From the cell containing the given text, extract its center point as [X, Y] coordinate. 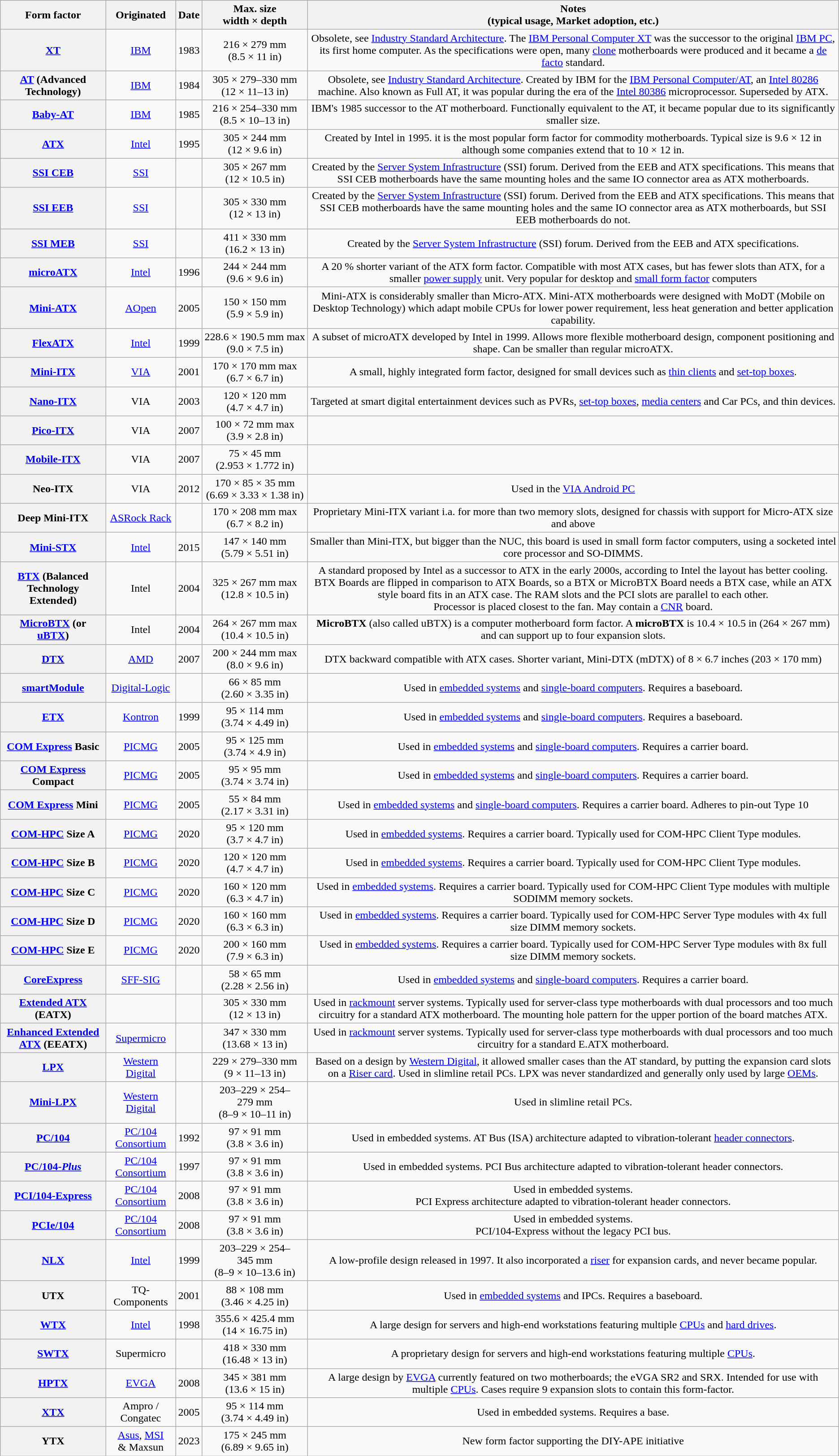
345 × 381 mm (13.6 × 15 in) [255, 1382]
Used in embedded systems. Requires a carrier board. Typically used for COM-HPC Client Type modules with multiple SODIMM memory sockets. [573, 892]
SSI MEB [53, 243]
Neo-ITX [53, 489]
AMD [141, 659]
SSI CEB [53, 173]
COM-HPC Size D [53, 922]
Extended ATX (EATX) [53, 1009]
XTX [53, 1412]
228.6 × 190.5 mm max (9.0 × 7.5 in) [255, 342]
Kontron [141, 717]
A proprietary design for servers and high-end workstations featuring multiple CPUs. [573, 1354]
UTX [53, 1296]
Created by the Server System Infrastructure (SSI) forum. Derived from the EEB and ATX specifications. [573, 243]
170 × 170 mm max (6.7 × 6.7 in) [255, 372]
Used in embedded systems. PCI Bus architecture adapted to vibration-tolerant header connectors. [573, 1166]
PC/104-Plus [53, 1166]
170 × 85 × 35 mm (6.69 × 3.33 × 1.38 in) [255, 489]
SFF-SIG [141, 980]
203–229 × 254–345 mm (8–9 × 10–13.6 in) [255, 1260]
216 × 254–330 mm (8.5 × 10–13 in) [255, 115]
Used in slimline retail PCs. [573, 1102]
COM-HPC Size E [53, 950]
160 × 160 mm (6.3 × 6.3 in) [255, 922]
1996 [189, 273]
1992 [189, 1138]
FlexATX [53, 342]
Used in embedded systems. AT Bus (ISA) architecture adapted to vibration-tolerant header connectors. [573, 1138]
DTX [53, 659]
Mini-ATX [53, 308]
Used in embedded systems and IPCs. Requires a baseboard. [573, 1296]
PCI/104-Express [53, 1196]
216 × 279 mm (8.5 × 11 in) [255, 50]
229 × 279–330 mm (9 × 11–13 in) [255, 1067]
2012 [189, 489]
305 × 279–330 mm (12 × 11–13 in) [255, 85]
418 × 330 mm (16.48 × 13 in) [255, 1354]
1985 [189, 115]
Enhanced Extended ATX (EEATX) [53, 1038]
IBM's 1985 successor to the AT motherboard. Functionally equivalent to the AT, it became popular due to its significantly smaller size. [573, 115]
COM Express Mini [53, 804]
305 × 267 mm (12 × 10.5 in) [255, 173]
200 × 160 mm (7.9 × 6.3 in) [255, 950]
Originated [141, 15]
Ampro / Congatec [141, 1412]
Form factor [53, 15]
244 × 244 mm (9.6 × 9.6 in) [255, 273]
TQ-Components [141, 1296]
COM-HPC Size C [53, 892]
A large design for servers and high-end workstations featuring multiple CPUs and hard drives. [573, 1324]
160 × 120 mm (6.3 × 4.7 in) [255, 892]
Max. sizewidth × depth [255, 15]
203–229 × 254–279 mm (8–9 × 10–11 in) [255, 1102]
1995 [189, 143]
Date [189, 15]
1997 [189, 1166]
COM Express Basic [53, 746]
305 × 244 mm (12 × 9.6 in) [255, 143]
Used in embedded systems. Requires a base. [573, 1412]
1983 [189, 50]
1998 [189, 1324]
ATX [53, 143]
Baby-AT [53, 115]
Targeted at smart digital entertainment devices such as PVRs, set-top boxes, media centers and Car PCs, and thin devices. [573, 401]
175 × 245 mm(6.89 × 9.65 in) [255, 1442]
COM-HPC Size A [53, 834]
HPTX [53, 1382]
NLX [53, 1260]
YTX [53, 1442]
75 × 45 mm (2.953 × 1.772 in) [255, 460]
microATX [53, 273]
Digital-Logic [141, 688]
1984 [189, 85]
A small, highly integrated form factor, designed for small devices such as thin clients and set-top boxes. [573, 372]
COM-HPC Size B [53, 862]
Mini-LPX [53, 1102]
Mini-STX [53, 547]
ETX [53, 717]
2003 [189, 401]
CoreExpress [53, 980]
Asus, MSI & Maxsun [141, 1442]
Mini-ITX [53, 372]
DTX backward compatible with ATX cases. Shorter variant, Mini-DTX (mDTX) of 8 × 6.7 inches (203 × 170 mm) [573, 659]
95 × 95 mm (3.74 × 3.74 in) [255, 776]
Proprietary Mini-ITX variant i.a. for more than two memory slots, designed for chassis with support for Micro-ATX size and above [573, 518]
LPX [53, 1067]
95 × 120 mm (3.7 × 4.7 in) [255, 834]
355.6 × 425.4 mm (14 × 16.75 in) [255, 1324]
AOpen [141, 308]
Pico-ITX [53, 430]
New form factor supporting the DIY-APE initiative [573, 1442]
Notes(typical usage, Market adoption, etc.) [573, 15]
58 × 65 mm (2.28 × 2.56 in) [255, 980]
SWTX [53, 1354]
411 × 330 mm (16.2 × 13 in) [255, 243]
170 × 208 mm max (6.7 × 8.2 in) [255, 518]
SSI EEB [53, 208]
325 × 267 mm max (12.8 × 10.5 in) [255, 588]
Nano-ITX [53, 401]
BTX (Balanced Technology Extended) [53, 588]
Used in embedded systems and single-board computers. Requires a carrier board. Adheres to pin-out Type 10 [573, 804]
PCIe/104 [53, 1225]
COM Express Compact [53, 776]
Deep Mini-ITX [53, 518]
Used in embedded systems.PCI Express architecture adapted to vibration-tolerant header connectors. [573, 1196]
66 × 85 mm (2.60 × 3.35 in) [255, 688]
Used in embedded systems.PCI/104-Express without the legacy PCI bus. [573, 1225]
100 × 72 mm max (3.9 × 2.8 in) [255, 430]
95 × 125 mm (3.74 × 4.9 in) [255, 746]
A low-profile design released in 1997. It also incorporated a riser for expansion cards, and never became popular. [573, 1260]
Mobile-ITX [53, 460]
147 × 140 mm (5.79 × 5.51 in) [255, 547]
smartModule [53, 688]
347 × 330 mm (13.68 × 13 in) [255, 1038]
Used in embedded systems. Requires a carrier board. Typically used for COM-HPC Server Type modules with 4x full size DIMM memory sockets. [573, 922]
2015 [189, 547]
264 × 267 mm max (10.4 × 10.5 in) [255, 629]
AT (Advanced Technology) [53, 85]
Used in embedded systems. Requires a carrier board. Typically used for COM-HPC Server Type modules with 8x full size DIMM memory sockets. [573, 950]
MicroBTX (or uBTX) [53, 629]
Used in the VIA Android PC [573, 489]
EVGA [141, 1382]
88 × 108 mm (3.46 × 4.25 in) [255, 1296]
150 × 150 mm (5.9 × 5.9 in) [255, 308]
WTX [53, 1324]
200 × 244 mm max (8.0 × 9.6 in) [255, 659]
ASRock Rack [141, 518]
PC/104 [53, 1138]
55 × 84 mm (2.17 × 3.31 in) [255, 804]
XT [53, 50]
2023 [189, 1442]
